Locate the cell with the specified text and output its (x, y) center coordinate. 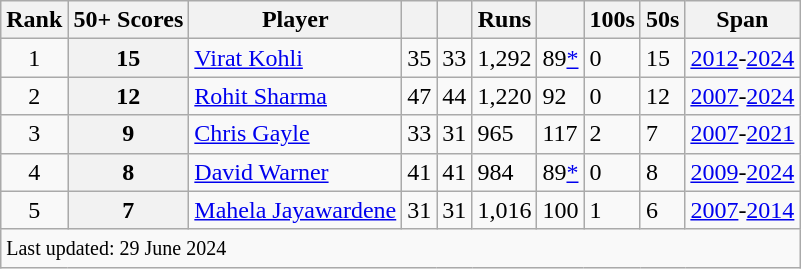
117 (560, 134)
2007-2021 (742, 134)
50+ Scores (128, 20)
50s (662, 20)
47 (420, 96)
Virat Kohli (296, 58)
35 (420, 58)
Runs (504, 20)
44 (454, 96)
Last updated: 29 June 2024 (400, 248)
Rohit Sharma (296, 96)
9 (128, 134)
Rank (34, 20)
David Warner (296, 172)
2007-2024 (742, 96)
100s (612, 20)
2009-2024 (742, 172)
6 (662, 210)
1,016 (504, 210)
Player (296, 20)
965 (504, 134)
100 (560, 210)
92 (560, 96)
1,220 (504, 96)
Chris Gayle (296, 134)
3 (34, 134)
2007-2014 (742, 210)
1,292 (504, 58)
Span (742, 20)
5 (34, 210)
Mahela Jayawardene (296, 210)
984 (504, 172)
2012-2024 (742, 58)
4 (34, 172)
